From the cell containing the given text, extract its center point as [X, Y] coordinate. 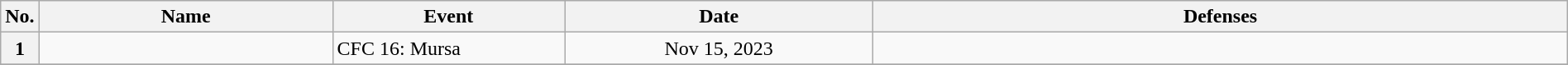
Defenses [1221, 17]
CFC 16: Mursa [448, 48]
Date [719, 17]
Nov 15, 2023 [719, 48]
Event [448, 17]
Name [185, 17]
1 [20, 48]
No. [20, 17]
